Find where the given text appears and provide that cell's center as (X, Y) coordinate. 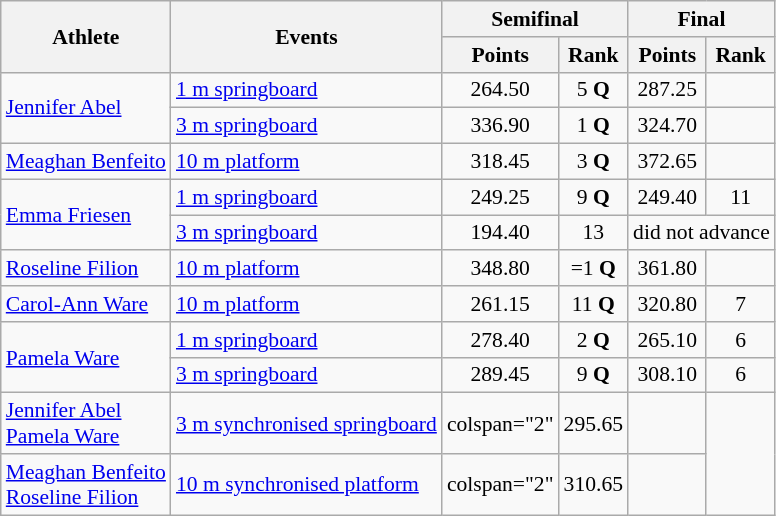
310.65 (594, 484)
Semifinal (535, 19)
194.40 (500, 233)
Carol-Ann Ware (86, 304)
Jennifer Abel (86, 108)
Events (306, 36)
249.25 (500, 197)
361.80 (667, 269)
11 (740, 197)
Meaghan Benfeito Roseline Filion (86, 484)
320.80 (667, 304)
Pamela Ware (86, 358)
265.10 (667, 340)
287.25 (667, 90)
13 (594, 233)
Emma Friesen (86, 214)
261.15 (500, 304)
336.90 (500, 126)
did not advance (702, 233)
=1 Q (594, 269)
372.65 (667, 162)
324.70 (667, 126)
Final (702, 19)
10 m synchronised platform (306, 484)
249.40 (667, 197)
289.45 (500, 375)
308.10 (667, 375)
318.45 (500, 162)
295.65 (594, 424)
1 Q (594, 126)
Jennifer Abel Pamela Ware (86, 424)
Roseline Filion (86, 269)
Meaghan Benfeito (86, 162)
348.80 (500, 269)
Athlete (86, 36)
278.40 (500, 340)
5 Q (594, 90)
2 Q (594, 340)
3 m synchronised springboard (306, 424)
11 Q (594, 304)
264.50 (500, 90)
7 (740, 304)
3 Q (594, 162)
